From the cell containing the given text, extract its center point as (X, Y) coordinate. 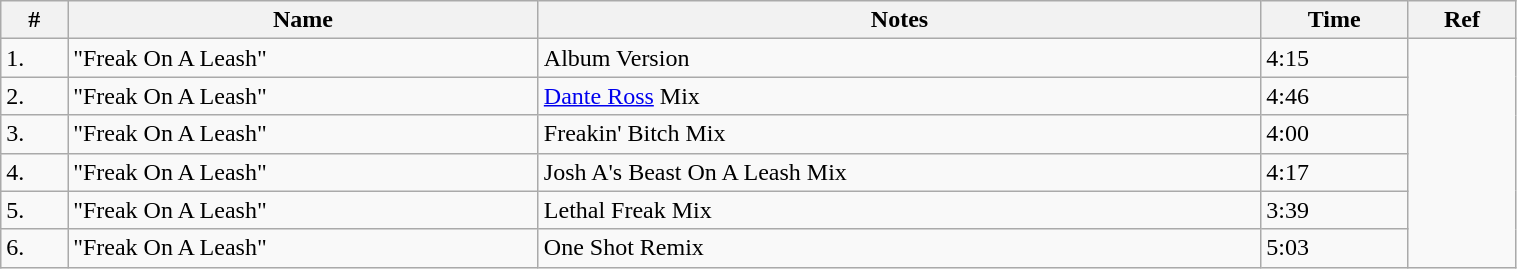
Name (304, 20)
Ref (1462, 20)
6. (34, 248)
5. (34, 210)
4:46 (1334, 96)
Josh A's Beast On A Leash Mix (899, 172)
3:39 (1334, 210)
4:15 (1334, 58)
2. (34, 96)
Time (1334, 20)
Freakin' Bitch Mix (899, 134)
Notes (899, 20)
3. (34, 134)
5:03 (1334, 248)
1. (34, 58)
One Shot Remix (899, 248)
Dante Ross Mix (899, 96)
4:17 (1334, 172)
# (34, 20)
4:00 (1334, 134)
Album Version (899, 58)
4. (34, 172)
Lethal Freak Mix (899, 210)
